Search for the cell housing the specified text and yield its (x, y) center coordinate. 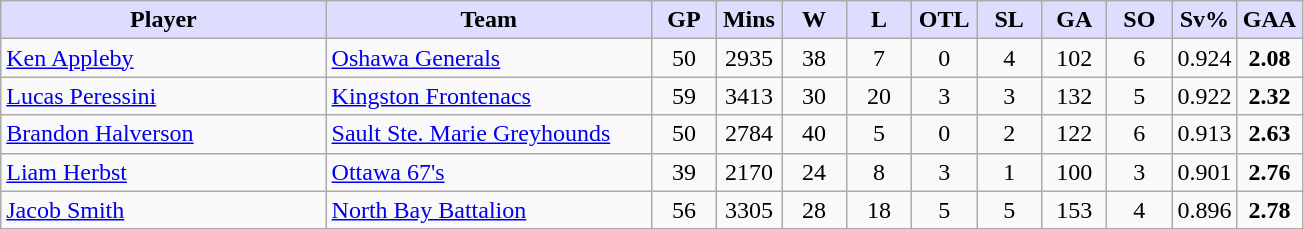
153 (1074, 210)
132 (1074, 96)
W (814, 20)
Jacob Smith (164, 210)
GP (684, 20)
30 (814, 96)
38 (814, 58)
56 (684, 210)
2.78 (1270, 210)
59 (684, 96)
Ottawa 67's (488, 172)
20 (880, 96)
Mins (748, 20)
OTL (944, 20)
Sault Ste. Marie Greyhounds (488, 134)
Sv% (1204, 20)
0.896 (1204, 210)
40 (814, 134)
2.63 (1270, 134)
39 (684, 172)
North Bay Battalion (488, 210)
2.08 (1270, 58)
GAA (1270, 20)
1 (1010, 172)
SO (1140, 20)
2784 (748, 134)
0.901 (1204, 172)
Liam Herbst (164, 172)
2 (1010, 134)
18 (880, 210)
Player (164, 20)
3413 (748, 96)
Kingston Frontenacs (488, 96)
GA (1074, 20)
7 (880, 58)
Oshawa Generals (488, 58)
122 (1074, 134)
2935 (748, 58)
0.924 (1204, 58)
24 (814, 172)
2.32 (1270, 96)
0.913 (1204, 134)
Ken Appleby (164, 58)
100 (1074, 172)
0.922 (1204, 96)
SL (1010, 20)
3305 (748, 210)
Brandon Halverson (164, 134)
28 (814, 210)
102 (1074, 58)
8 (880, 172)
Team (488, 20)
L (880, 20)
Lucas Peressini (164, 96)
2170 (748, 172)
2.76 (1270, 172)
